Scan for the cell matching the given text and deliver its [X, Y] coordinate at center. 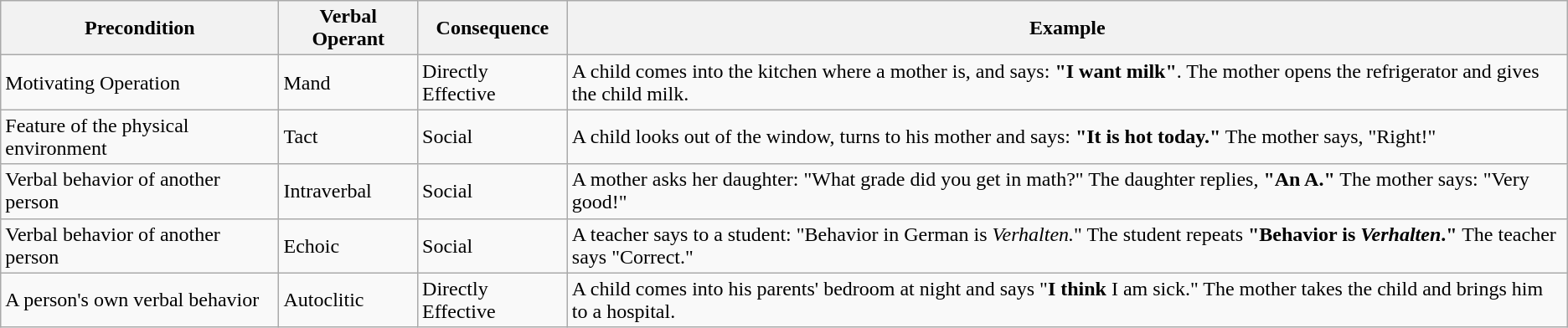
Mand [348, 82]
Intraverbal [348, 191]
Example [1067, 28]
Echoic [348, 246]
A child comes into the kitchen where a mother is, and says: "I want milk". The mother opens the refrigerator and gives the child milk. [1067, 82]
A child comes into his parents' bedroom at night and says "I think I am sick." The mother takes the child and brings him to a hospital. [1067, 300]
Tact [348, 137]
A mother asks her daughter: "What grade did you get in math?" The daughter replies, "An A." The mother says: "Very good!" [1067, 191]
Autoclitic [348, 300]
A child looks out of the window, turns to his mother and says: "It is hot today." The mother says, "Right!" [1067, 137]
Motivating Operation [140, 82]
A teacher says to a student: "Behavior in German is Verhalten." The student repeats "Behavior is Verhalten." The teacher says "Correct." [1067, 246]
Precondition [140, 28]
Verbal Operant [348, 28]
Feature of the physical environment [140, 137]
A person's own verbal behavior [140, 300]
Consequence [493, 28]
